Identify which cell holds the provided text, then report its [X, Y] central coordinate. 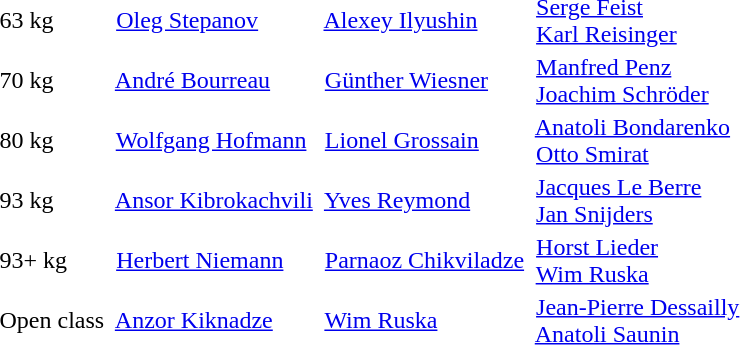
Günther Wiesner [421, 80]
Lionel Grossain [421, 140]
Parnaoz Chikviladze [421, 260]
Ansor Kibrokachvili [212, 200]
André Bourreau [212, 80]
Wolfgang Hofmann [212, 140]
Yves Reymond [421, 200]
Herbert Niemann [212, 260]
